Determine the (x, y) coordinate at the center of the cell enclosing the given text.  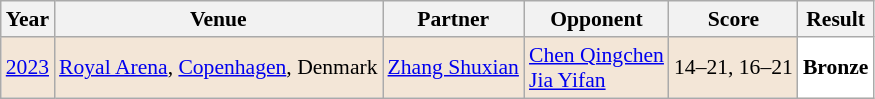
14–21, 16–21 (734, 68)
Zhang Shuxian (454, 68)
2023 (28, 68)
Venue (218, 19)
Opponent (596, 19)
Score (734, 19)
Year (28, 19)
Partner (454, 19)
Bronze (836, 68)
Royal Arena, Copenhagen, Denmark (218, 68)
Result (836, 19)
Chen Qingchen Jia Yifan (596, 68)
